Locate the cell with the specified text and output its [X, Y] center coordinate. 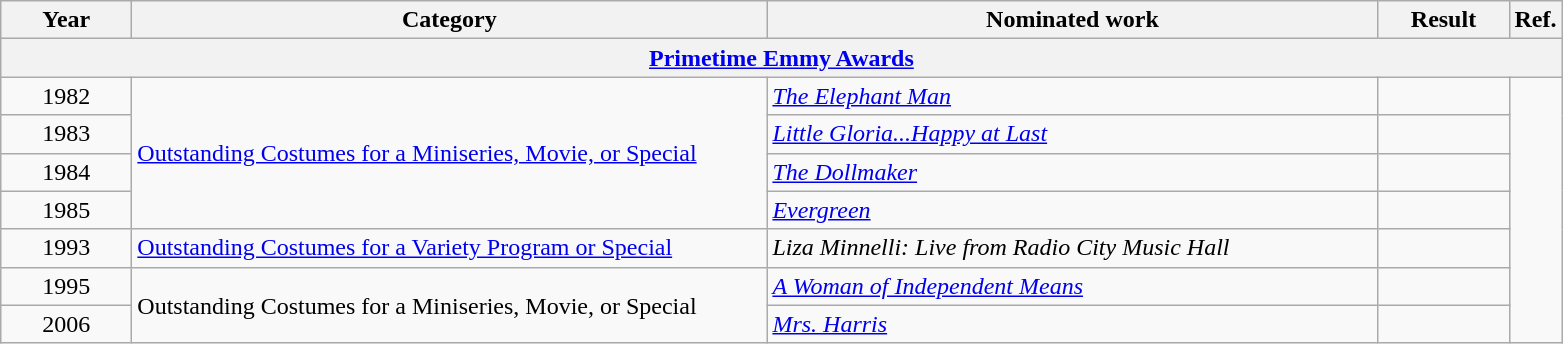
The Dollmaker [1072, 172]
Primetime Emmy Awards [782, 58]
1983 [66, 134]
1985 [66, 210]
Liza Minnelli: Live from Radio City Music Hall [1072, 248]
Result [1444, 20]
1982 [66, 96]
Little Gloria...Happy at Last [1072, 134]
Nominated work [1072, 20]
Category [450, 20]
1995 [66, 286]
Outstanding Costumes for a Variety Program or Special [450, 248]
The Elephant Man [1072, 96]
A Woman of Independent Means [1072, 286]
Ref. [1536, 20]
Year [66, 20]
1993 [66, 248]
2006 [66, 324]
1984 [66, 172]
Evergreen [1072, 210]
Mrs. Harris [1072, 324]
